For the text-containing cell, return its midpoint in [X, Y] coordinate format. 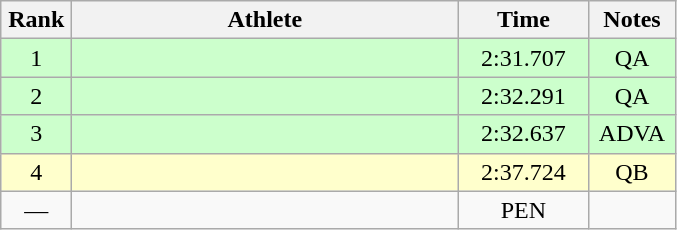
Notes [632, 20]
ADVA [632, 134]
2 [36, 96]
2:32.291 [524, 96]
1 [36, 58]
3 [36, 134]
2:37.724 [524, 172]
— [36, 210]
Rank [36, 20]
Athlete [265, 20]
4 [36, 172]
QB [632, 172]
PEN [524, 210]
Time [524, 20]
2:32.637 [524, 134]
2:31.707 [524, 58]
